Search for the cell housing the specified text and yield its [x, y] center coordinate. 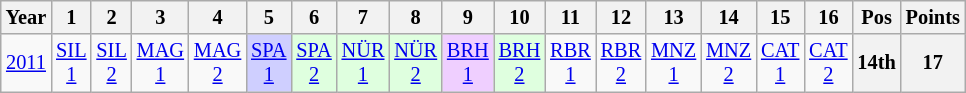
CAT1 [780, 63]
MNZ1 [674, 63]
SIL2 [111, 63]
16 [828, 17]
9 [468, 17]
14th [876, 63]
2011 [26, 63]
Points [933, 17]
CAT2 [828, 63]
RBR2 [621, 63]
Pos [876, 17]
1 [71, 17]
11 [570, 17]
7 [364, 17]
8 [416, 17]
6 [314, 17]
Year [26, 17]
MAG1 [160, 63]
15 [780, 17]
14 [728, 17]
3 [160, 17]
MAG2 [218, 63]
NÜR1 [364, 63]
5 [268, 17]
RBR1 [570, 63]
17 [933, 63]
BRH1 [468, 63]
SIL1 [71, 63]
2 [111, 17]
12 [621, 17]
MNZ2 [728, 63]
4 [218, 17]
10 [520, 17]
BRH2 [520, 63]
NÜR2 [416, 63]
SPA1 [268, 63]
13 [674, 17]
SPA2 [314, 63]
